From the cell containing the given text, extract its center point as (x, y) coordinate. 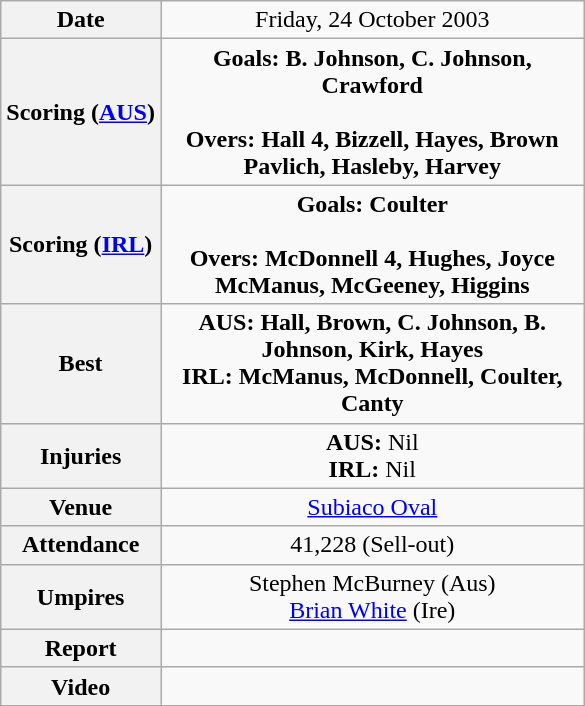
AUS: Nil IRL: Nil (372, 456)
Scoring (AUS) (81, 112)
Video (81, 686)
Friday, 24 October 2003 (372, 20)
Best (81, 364)
Attendance (81, 545)
Goals: Coulter Overs: McDonnell 4, Hughes, Joyce McManus, McGeeney, Higgins (372, 244)
Venue (81, 507)
Subiaco Oval (372, 507)
Scoring (IRL) (81, 244)
Report (81, 648)
AUS: Hall, Brown, C. Johnson, B. Johnson, Kirk, Hayes IRL: McManus, McDonnell, Coulter, Canty (372, 364)
Date (81, 20)
Injuries (81, 456)
Umpires (81, 596)
41,228 (Sell-out) (372, 545)
Goals: B. Johnson, C. Johnson, Crawford Overs: Hall 4, Bizzell, Hayes, Brown Pavlich, Hasleby, Harvey (372, 112)
Stephen McBurney (Aus) Brian White (Ire) (372, 596)
